Output the (X, Y) coordinate of the center of the cell containing the given text.  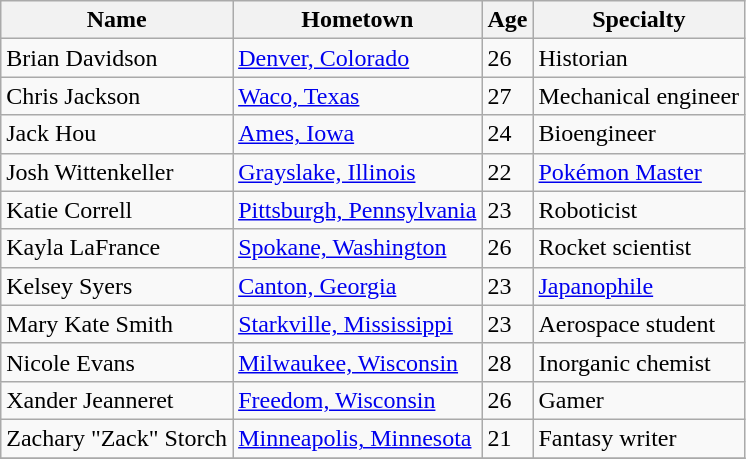
21 (508, 438)
Minneapolis, Minnesota (358, 438)
Freedom, Wisconsin (358, 400)
Kelsey Syers (117, 286)
Chris Jackson (117, 96)
Fantasy writer (639, 438)
28 (508, 362)
Josh Wittenkeller (117, 172)
Ames, Iowa (358, 134)
Xander Jeanneret (117, 400)
Bioengineer (639, 134)
Aerospace student (639, 324)
Brian Davidson (117, 58)
Gamer (639, 400)
Hometown (358, 20)
Mechanical engineer (639, 96)
Pokémon Master (639, 172)
27 (508, 96)
24 (508, 134)
Rocket scientist (639, 248)
22 (508, 172)
Denver, Colorado (358, 58)
Zachary "Zack" Storch (117, 438)
Age (508, 20)
Jack Hou (117, 134)
Nicole Evans (117, 362)
Specialty (639, 20)
Starkville, Mississippi (358, 324)
Roboticist (639, 210)
Pittsburgh, Pennsylvania (358, 210)
Canton, Georgia (358, 286)
Grayslake, Illinois (358, 172)
Spokane, Washington (358, 248)
Katie Correll (117, 210)
Milwaukee, Wisconsin (358, 362)
Name (117, 20)
Japanophile (639, 286)
Historian (639, 58)
Mary Kate Smith (117, 324)
Kayla LaFrance (117, 248)
Waco, Texas (358, 96)
Inorganic chemist (639, 362)
